Determine the [x, y] coordinate at the center of the cell enclosing the given text.  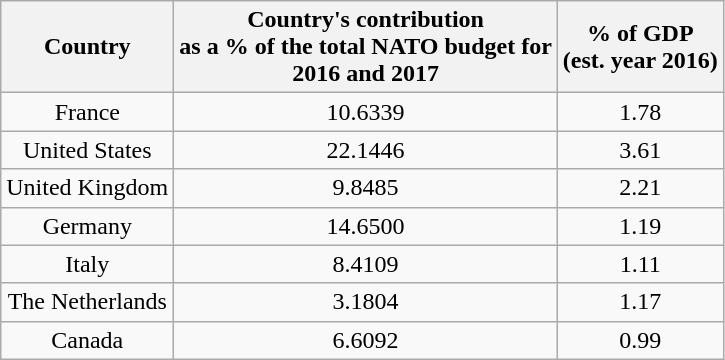
10.6339 [366, 112]
Italy [88, 264]
6.6092 [366, 340]
Country [88, 47]
1.11 [640, 264]
Germany [88, 226]
3.61 [640, 150]
22.1446 [366, 150]
9.8485 [366, 188]
The Netherlands [88, 302]
1.17 [640, 302]
France [88, 112]
Canada [88, 340]
Country's contributionas a % of the total NATO budget for2016 and 2017 [366, 47]
United Kingdom [88, 188]
8.4109 [366, 264]
0.99 [640, 340]
3.1804 [366, 302]
14.6500 [366, 226]
% of GDP(est. year 2016) [640, 47]
1.78 [640, 112]
1.19 [640, 226]
United States [88, 150]
2.21 [640, 188]
